Identify which cell holds the provided text, then report its (x, y) central coordinate. 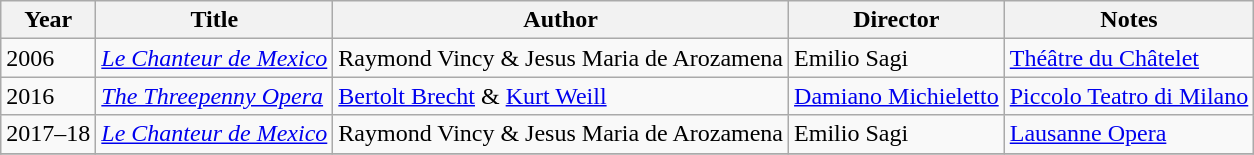
The Threepenny Opera (214, 96)
Piccolo Teatro di Milano (1129, 96)
Director (897, 20)
2017–18 (48, 134)
Théâtre du Châtelet (1129, 58)
2016 (48, 96)
Author (561, 20)
Notes (1129, 20)
Year (48, 20)
Lausanne Opera (1129, 134)
Title (214, 20)
Damiano Michieletto (897, 96)
2006 (48, 58)
Bertolt Brecht & Kurt Weill (561, 96)
